Detect which cell encompasses the target text, then output its [X, Y] center coordinate. 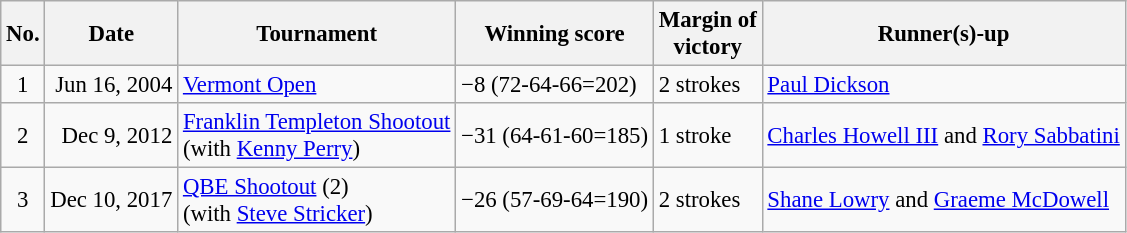
Franklin Templeton Shootout(with Kenny Perry) [317, 136]
Dec 10, 2017 [112, 200]
Paul Dickson [944, 85]
1 [23, 85]
−26 (57-69-64=190) [555, 200]
−8 (72-64-66=202) [555, 85]
Shane Lowry and Graeme McDowell [944, 200]
Vermont Open [317, 85]
Margin ofvictory [708, 34]
Runner(s)-up [944, 34]
Charles Howell III and Rory Sabbatini [944, 136]
−31 (64-61-60=185) [555, 136]
Tournament [317, 34]
Dec 9, 2012 [112, 136]
1 stroke [708, 136]
3 [23, 200]
Jun 16, 2004 [112, 85]
Date [112, 34]
Winning score [555, 34]
No. [23, 34]
QBE Shootout (2)(with Steve Stricker) [317, 200]
2 [23, 136]
